Provide the (x, y) coordinate of the cell's center where the given text is located.  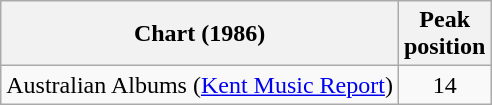
Peakposition (444, 34)
14 (444, 85)
Chart (1986) (200, 34)
Australian Albums (Kent Music Report) (200, 85)
